Provide the [x, y] coordinate of the cell's center where the given text is located.  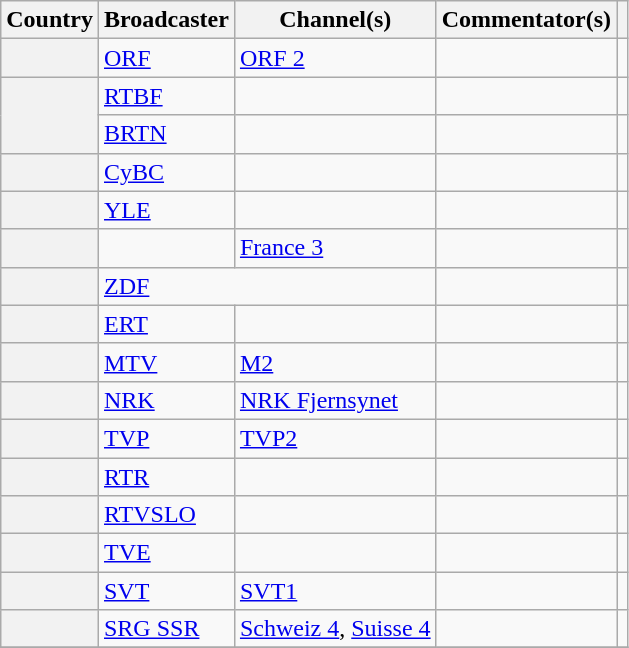
ORF 2 [335, 58]
Broadcaster [166, 20]
MTV [166, 362]
SVT [166, 591]
CyBC [166, 172]
ERT [166, 324]
ORF [166, 58]
TVE [166, 553]
Country [50, 20]
Schweiz 4, Suisse 4 [335, 629]
RTVSLO [166, 515]
Commentator(s) [526, 20]
NRK Fjernsynet [335, 400]
NRK [166, 400]
France 3 [335, 248]
RTR [166, 477]
YLE [166, 210]
TVP [166, 438]
RTBF [166, 96]
ZDF [267, 286]
BRTN [166, 134]
TVP2 [335, 438]
Channel(s) [335, 20]
M2 [335, 362]
SVT1 [335, 591]
SRG SSR [166, 629]
